For the text-containing cell, return its midpoint in [x, y] coordinate format. 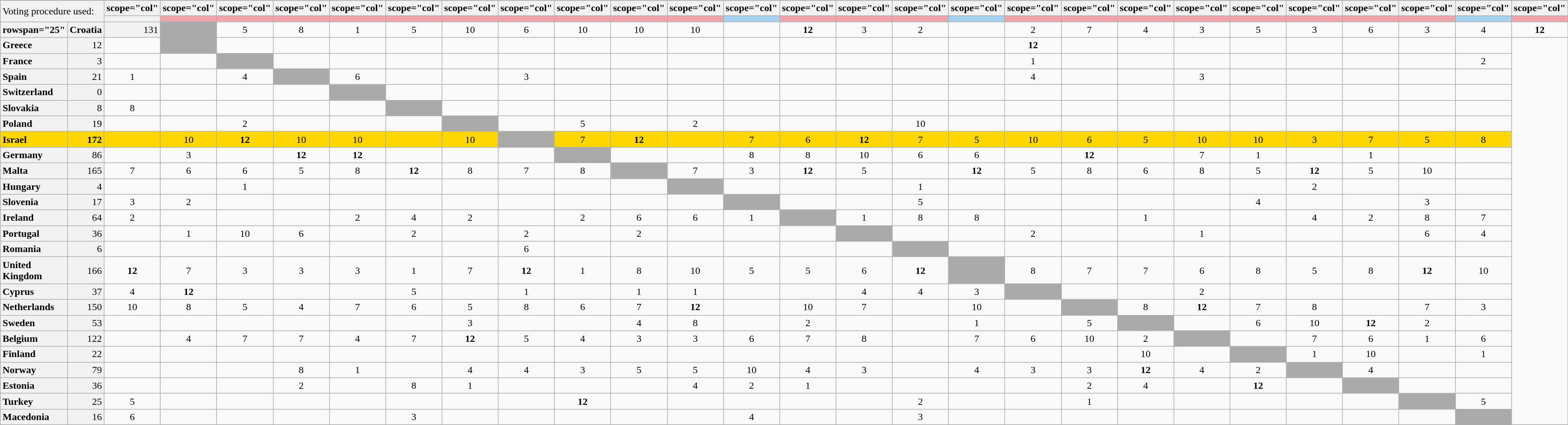
Cyprus [34, 292]
Hungary [34, 187]
79 [86, 370]
0 [86, 92]
Malta [34, 170]
19 [86, 124]
Slovakia [34, 108]
Germany [34, 155]
Portugal [34, 234]
Romania [34, 249]
16 [86, 417]
53 [86, 323]
22 [86, 354]
Slovenia [34, 202]
Spain [34, 77]
Greece [34, 45]
rowspan="25" [34, 30]
86 [86, 155]
25 [86, 401]
Sweden [34, 323]
Poland [34, 124]
131 [133, 30]
Estonia [34, 385]
France [34, 61]
21 [86, 77]
17 [86, 202]
165 [86, 170]
64 [86, 218]
166 [86, 270]
United Kingdom [34, 270]
122 [86, 339]
Belgium [34, 339]
Norway [34, 370]
Croatia [86, 30]
Israel [34, 139]
Switzerland [34, 92]
Macedonia [34, 417]
Finland [34, 354]
37 [86, 292]
Turkey [34, 401]
172 [86, 139]
150 [86, 307]
Voting procedure used: [52, 11]
Ireland [34, 218]
Netherlands [34, 307]
